Return (x, y) of the center of cell containing provided text 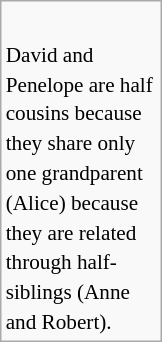
David and Penelope are half cousins because they share only one grandparent (Alice) because they are related through half-siblings (Anne and Robert). (81, 189)
